Return (x, y) of the center of cell containing provided text 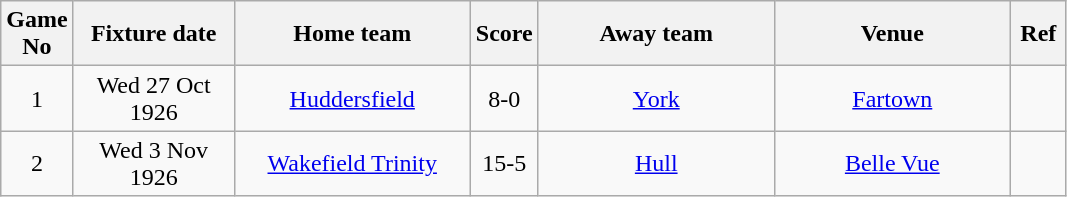
15-5 (504, 164)
York (656, 98)
8-0 (504, 98)
Belle Vue (892, 164)
1 (37, 98)
Venue (892, 34)
Ref (1038, 34)
Fixture date (154, 34)
Score (504, 34)
Away team (656, 34)
Hull (656, 164)
Wed 3 Nov 1926 (154, 164)
2 (37, 164)
Home team (352, 34)
Game No (37, 34)
Wed 27 Oct 1926 (154, 98)
Huddersfield (352, 98)
Fartown (892, 98)
Wakefield Trinity (352, 164)
